Determine the (X, Y) coordinate at the center of the cell enclosing the given text.  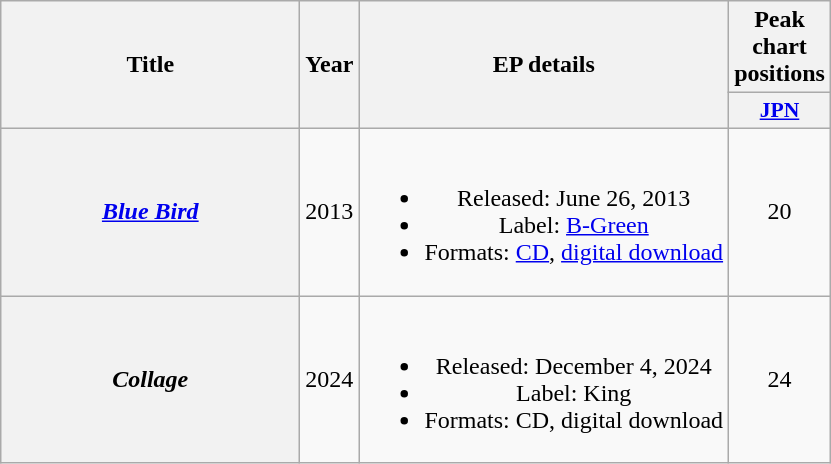
2024 (330, 380)
Blue Bird (150, 212)
EP details (544, 65)
24 (780, 380)
Collage (150, 380)
2013 (330, 212)
Released: December 4, 2024Label: KingFormats: CD, digital download (544, 380)
JPN (780, 111)
20 (780, 212)
Released: June 26, 2013Label: B-GreenFormats: CD, digital download (544, 212)
Title (150, 65)
Year (330, 65)
Peak chart positions (780, 47)
